Pinpoint the cell where the given text exists, returning its (X, Y) midpoint coordinate. 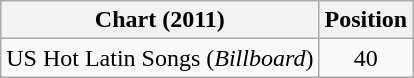
US Hot Latin Songs (Billboard) (160, 58)
Chart (2011) (160, 20)
40 (366, 58)
Position (366, 20)
